Capture the cell that displays the provided text and extract its (x, y) central coordinate. 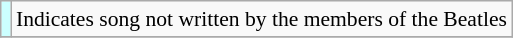
Indicates song not written by the members of the Beatles (262, 19)
